Identify which cell holds the provided text, then report its (x, y) central coordinate. 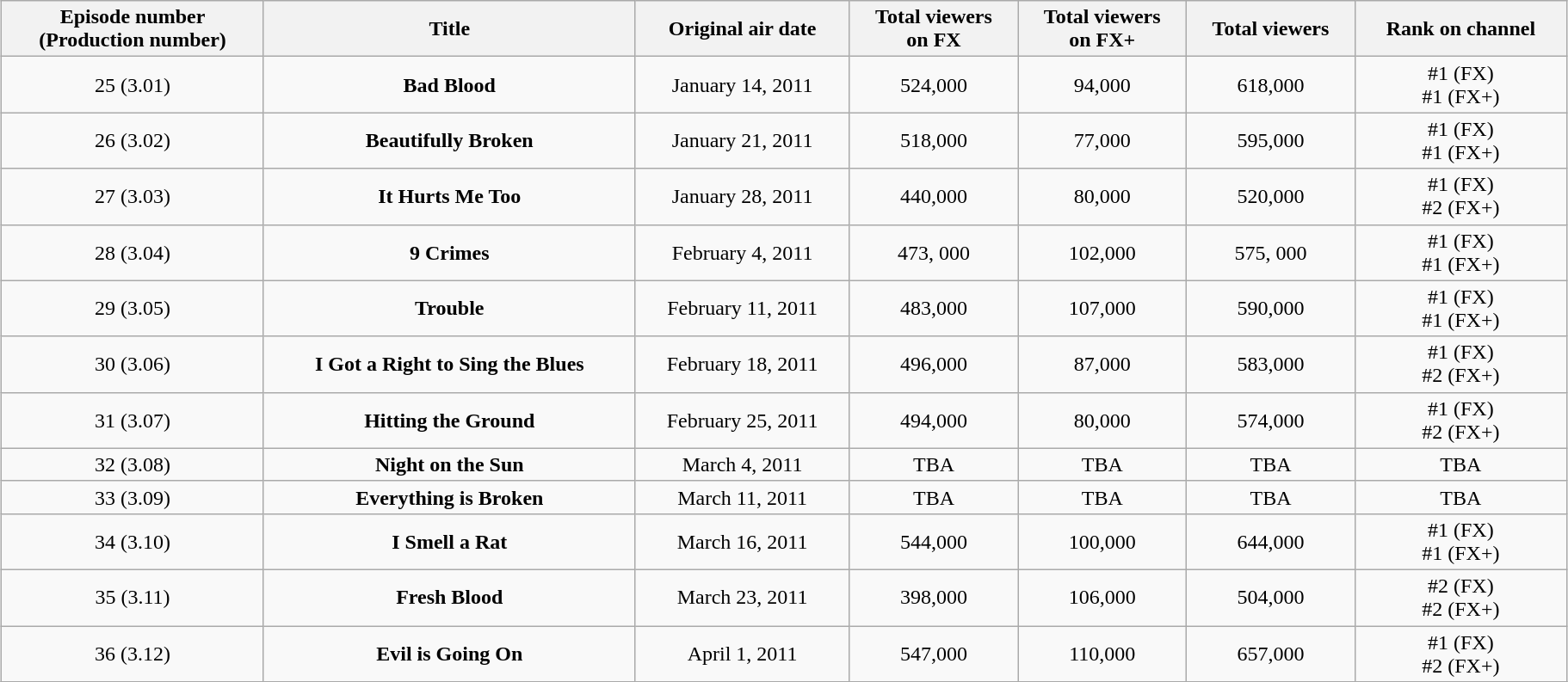
Hitting the Ground (449, 420)
Total viewerson FX+ (1102, 29)
Total viewerson FX (934, 29)
34 (3.10) (133, 542)
107,000 (1102, 308)
March 16, 2011 (742, 542)
25 (3.01) (133, 84)
590,000 (1271, 308)
It Hurts Me Too (449, 196)
77,000 (1102, 141)
February 4, 2011 (742, 253)
520,000 (1271, 196)
440,000 (934, 196)
28 (3.04) (133, 253)
March 23, 2011 (742, 597)
January 28, 2011 (742, 196)
496,000 (934, 365)
595,000 (1271, 141)
January 21, 2011 (742, 141)
87,000 (1102, 365)
575, 000 (1271, 253)
31 (3.07) (133, 420)
33 (3.09) (133, 497)
Total viewers (1271, 29)
Trouble (449, 308)
94,000 (1102, 84)
March 11, 2011 (742, 497)
Beautifully Broken (449, 141)
547,000 (934, 654)
Title (449, 29)
504,000 (1271, 597)
Rank on channel (1460, 29)
I Got a Right to Sing the Blues (449, 365)
644,000 (1271, 542)
657,000 (1271, 654)
February 25, 2011 (742, 420)
March 4, 2011 (742, 464)
35 (3.11) (133, 597)
Night on the Sun (449, 464)
February 11, 2011 (742, 308)
Everything is Broken (449, 497)
583,000 (1271, 365)
110,000 (1102, 654)
Bad Blood (449, 84)
483,000 (934, 308)
Original air date (742, 29)
473, 000 (934, 253)
544,000 (934, 542)
398,000 (934, 597)
518,000 (934, 141)
February 18, 2011 (742, 365)
32 (3.08) (133, 464)
574,000 (1271, 420)
106,000 (1102, 597)
27 (3.03) (133, 196)
April 1, 2011 (742, 654)
#2 (FX)#2 (FX+) (1460, 597)
494,000 (934, 420)
29 (3.05) (133, 308)
I Smell a Rat (449, 542)
524,000 (934, 84)
26 (3.02) (133, 141)
30 (3.06) (133, 365)
January 14, 2011 (742, 84)
618,000 (1271, 84)
9 Crimes (449, 253)
102,000 (1102, 253)
Fresh Blood (449, 597)
Episode number(Production number) (133, 29)
100,000 (1102, 542)
Evil is Going On (449, 654)
36 (3.12) (133, 654)
